Identify which cell holds the provided text, then report its [x, y] central coordinate. 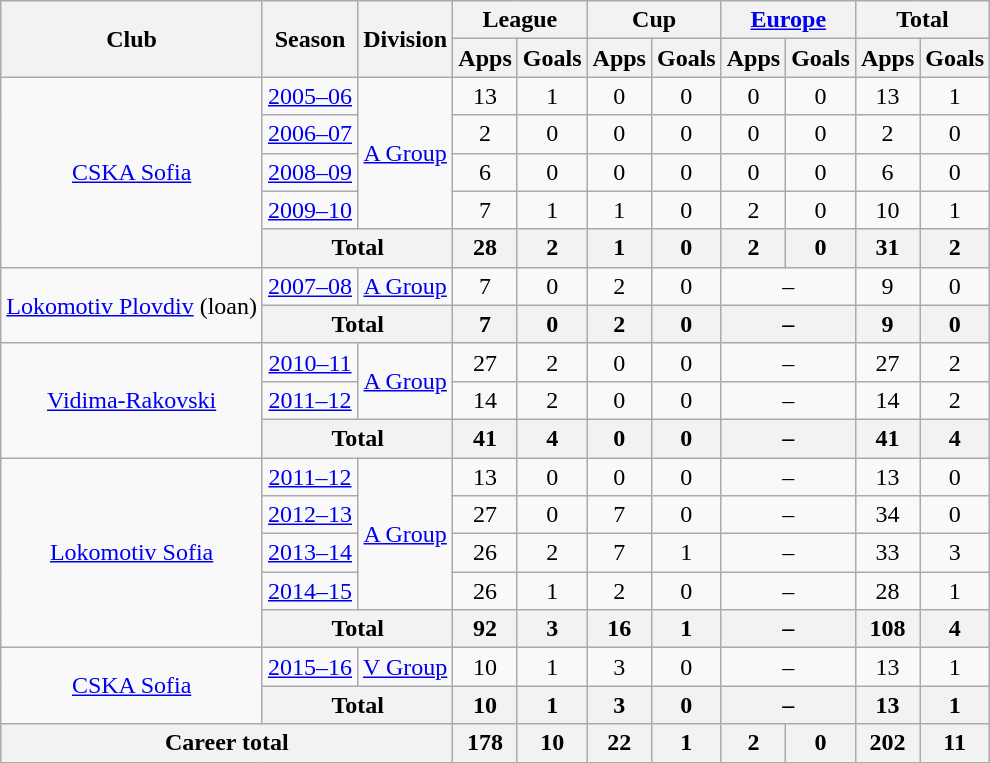
Lokomotiv Plovdiv (loan) [132, 305]
34 [887, 515]
2015–16 [310, 667]
11 [955, 743]
Division [406, 39]
2007–08 [310, 286]
108 [887, 629]
202 [887, 743]
2006–07 [310, 134]
2013–14 [310, 553]
92 [485, 629]
16 [619, 629]
Europe [788, 20]
2008–09 [310, 172]
Club [132, 39]
2014–15 [310, 591]
178 [485, 743]
Cup [654, 20]
Career total [227, 743]
Vidima-Rakovski [132, 400]
33 [887, 553]
22 [619, 743]
League [520, 20]
2009–10 [310, 210]
V Group [406, 667]
2010–11 [310, 362]
2012–13 [310, 515]
31 [887, 248]
Lokomotiv Sofia [132, 553]
Season [310, 39]
2005–06 [310, 96]
